Detect which cell encompasses the target text, then output its [X, Y] center coordinate. 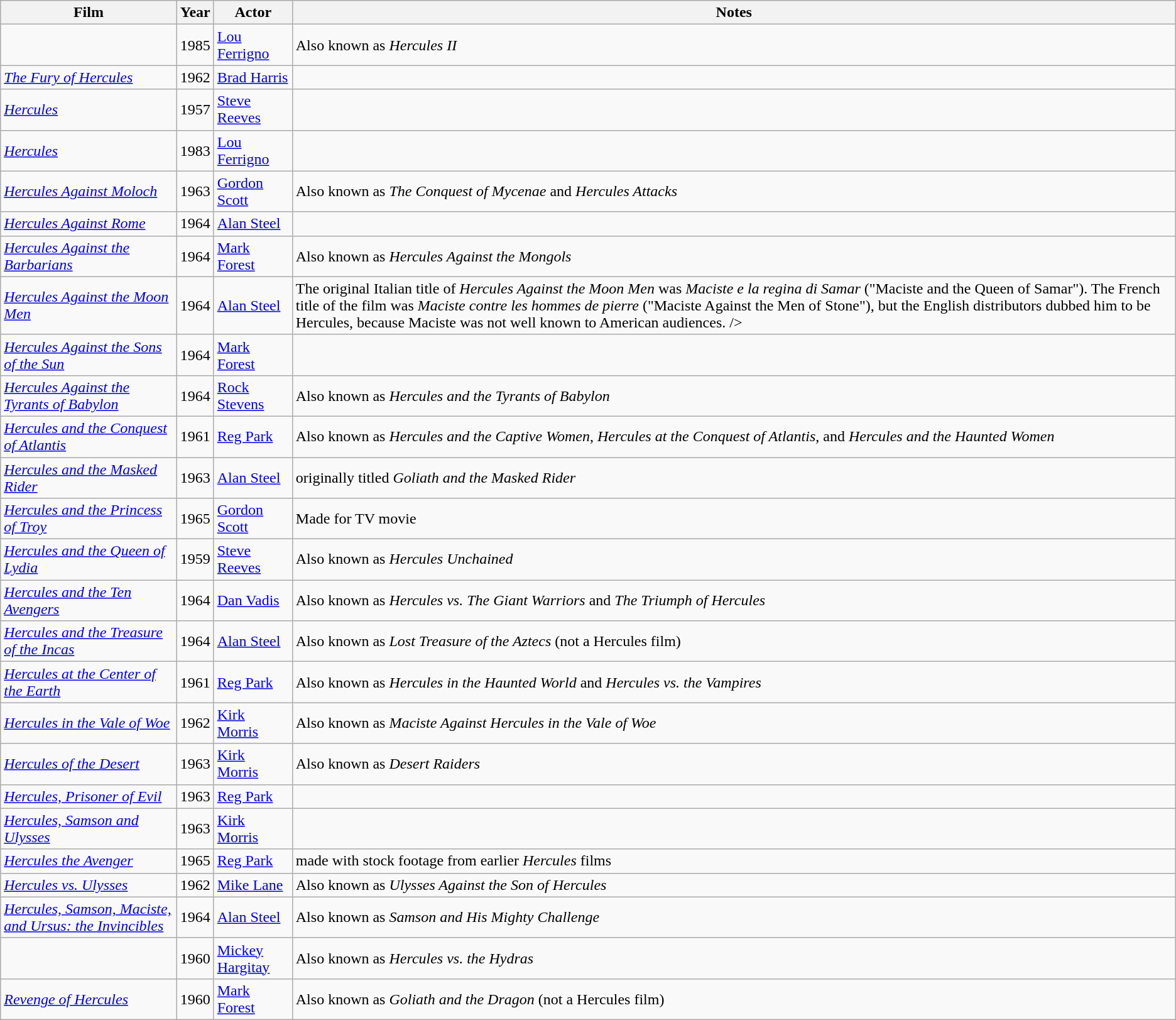
The Fury of Hercules [89, 77]
Film [89, 13]
1957 [195, 109]
Hercules, Samson, Maciste, and Ursus: the Invincibles [89, 918]
Also known as Goliath and the Dragon (not a Hercules film) [734, 999]
Also known as Lost Treasure of the Aztecs (not a Hercules film) [734, 641]
Hercules and the Ten Avengers [89, 601]
Hercules Against Moloch [89, 191]
Revenge of Hercules [89, 999]
Hercules the Avenger [89, 861]
Hercules and the Masked Rider [89, 478]
Year [195, 13]
Hercules and the Princess of Troy [89, 519]
Also known as Desert Raiders [734, 764]
Also known as Hercules vs. the Hydras [734, 958]
Hercules Against the Moon Men [89, 305]
Also known as Ulysses Against the Son of Hercules [734, 885]
Also known as Hercules and the Captive Women, Hercules at the Conquest of Atlantis, and Hercules and the Haunted Women [734, 436]
Also known as Hercules vs. The Giant Warriors and The Triumph of Hercules [734, 601]
Also known as Hercules II [734, 45]
Mickey Hargitay [253, 958]
Rock Stevens [253, 396]
Hercules, Samson and Ulysses [89, 828]
Also known as Samson and His Mighty Challenge [734, 918]
Hercules Against the Barbarians [89, 256]
1959 [195, 559]
Hercules in the Vale of Woe [89, 723]
Also known as Hercules Against the Mongols [734, 256]
originally titled Goliath and the Masked Rider [734, 478]
Hercules of the Desert [89, 764]
Dan Vadis [253, 601]
Hercules Against the Tyrants of Babylon [89, 396]
1985 [195, 45]
Hercules, Prisoner of Evil [89, 796]
Hercules and the Queen of Lydia [89, 559]
Notes [734, 13]
Hercules and the Conquest of Atlantis [89, 436]
Hercules Against Rome [89, 224]
Also known as Hercules and the Tyrants of Babylon [734, 396]
made with stock footage from earlier Hercules films [734, 861]
Mike Lane [253, 885]
Also known as Hercules in the Haunted World and Hercules vs. the Vampires [734, 683]
Made for TV movie [734, 519]
Hercules at the Center of the Earth [89, 683]
Also known as Hercules Unchained [734, 559]
Also known as Maciste Against Hercules in the Vale of Woe [734, 723]
Actor [253, 13]
Hercules and the Treasure of the Incas [89, 641]
Hercules vs. Ulysses [89, 885]
Brad Harris [253, 77]
1983 [195, 151]
Hercules Against the Sons of the Sun [89, 354]
Also known as The Conquest of Mycenae and Hercules Attacks [734, 191]
